From the cell containing the given text, extract its center point as (x, y) coordinate. 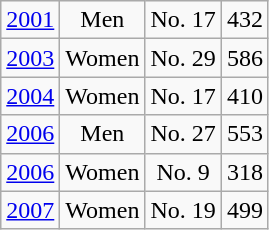
318 (244, 172)
No. 19 (183, 210)
499 (244, 210)
2001 (30, 20)
2007 (30, 210)
No. 29 (183, 58)
No. 27 (183, 134)
553 (244, 134)
2004 (30, 96)
410 (244, 96)
2003 (30, 58)
No. 9 (183, 172)
586 (244, 58)
432 (244, 20)
